Return the (X, Y) coordinate for the center point of the cell that contains the specified text.  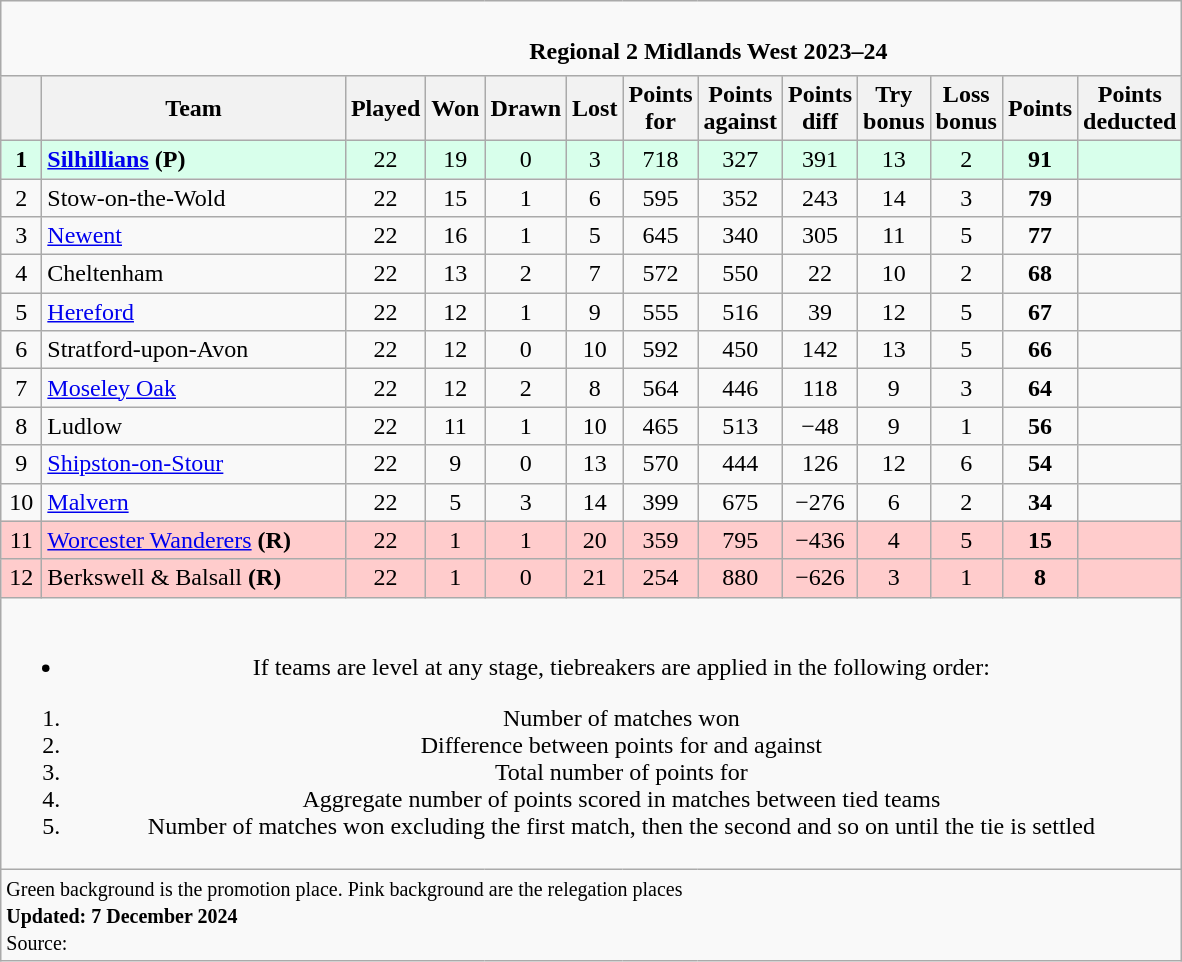
Green background is the promotion place. Pink background are the relegation places Updated: 7 December 2024Source: (592, 915)
16 (456, 236)
Stow-on-the-Wold (194, 197)
Loss bonus (966, 108)
91 (1040, 159)
21 (595, 578)
465 (660, 426)
Points for (660, 108)
645 (660, 236)
Berkswell & Balsall (R) (194, 578)
142 (820, 350)
243 (820, 197)
254 (660, 578)
446 (740, 388)
Hereford (194, 312)
352 (740, 197)
Silhillians (P) (194, 159)
56 (1040, 426)
Points deducted (1130, 108)
54 (1040, 464)
Try bonus (894, 108)
39 (820, 312)
19 (456, 159)
−626 (820, 578)
555 (660, 312)
64 (1040, 388)
795 (740, 540)
513 (740, 426)
−436 (820, 540)
68 (1040, 274)
Shipston-on-Stour (194, 464)
675 (740, 502)
340 (740, 236)
Stratford-upon-Avon (194, 350)
126 (820, 464)
564 (660, 388)
Ludlow (194, 426)
67 (1040, 312)
Malvern (194, 502)
391 (820, 159)
Points diff (820, 108)
305 (820, 236)
718 (660, 159)
Newent (194, 236)
Worcester Wanderers (R) (194, 540)
Points (1040, 108)
66 (1040, 350)
Moseley Oak (194, 388)
570 (660, 464)
592 (660, 350)
Points against (740, 108)
−276 (820, 502)
450 (740, 350)
79 (1040, 197)
399 (660, 502)
Played (385, 108)
77 (1040, 236)
Lost (595, 108)
572 (660, 274)
Team (194, 108)
550 (740, 274)
Cheltenham (194, 274)
20 (595, 540)
34 (1040, 502)
327 (740, 159)
Drawn (526, 108)
444 (740, 464)
Won (456, 108)
359 (660, 540)
880 (740, 578)
118 (820, 388)
516 (740, 312)
−48 (820, 426)
595 (660, 197)
